Extract the (x, y) coordinate from the center of the cell holding the provided text.  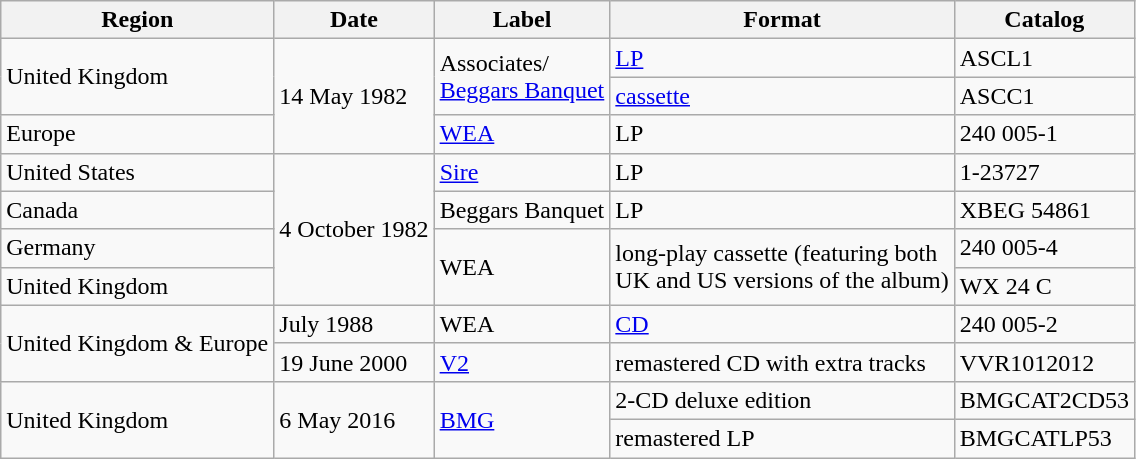
14 May 1982 (354, 96)
BMGCAT2CD53 (1044, 400)
BMG (522, 419)
remastered CD with extra tracks (782, 362)
6 May 2016 (354, 419)
Region (138, 20)
240 005-1 (1044, 134)
VVR1012012 (1044, 362)
United Kingdom & Europe (138, 343)
Sire (522, 172)
Associates/Beggars Banquet (522, 77)
Canada (138, 210)
remastered LP (782, 438)
Date (354, 20)
2-CD deluxe edition (782, 400)
ASCL1 (1044, 58)
BMGCATLP53 (1044, 438)
Label (522, 20)
1-23727 (1044, 172)
WX 24 C (1044, 286)
240 005-2 (1044, 324)
July 1988 (354, 324)
Catalog (1044, 20)
Europe (138, 134)
CD (782, 324)
Germany (138, 248)
XBEG 54861 (1044, 210)
Beggars Banquet (522, 210)
Format (782, 20)
240 005-4 (1044, 248)
United States (138, 172)
4 October 1982 (354, 229)
ASCC1 (1044, 96)
long-play cassette (featuring bothUK and US versions of the album) (782, 267)
cassette (782, 96)
V2 (522, 362)
19 June 2000 (354, 362)
